Return the (X, Y) coordinate for the center point of the cell that contains the specified text.  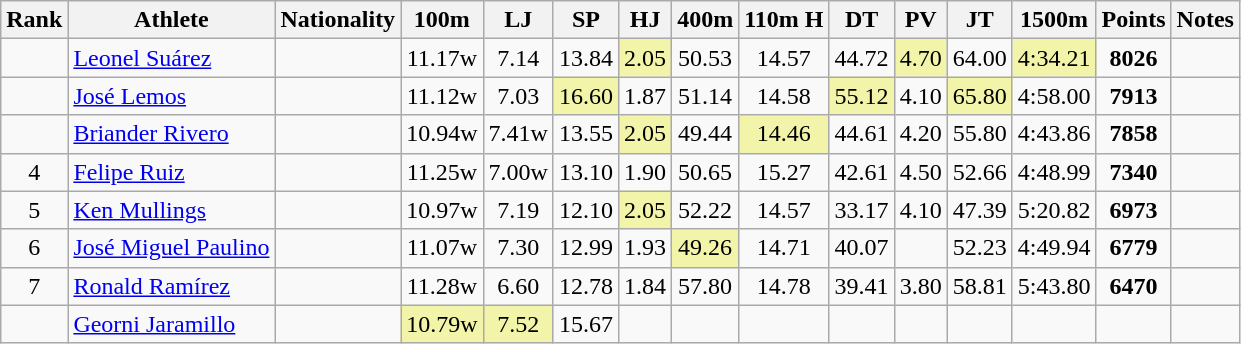
HJ (646, 20)
4:49.94 (1054, 248)
Nationality (338, 20)
64.00 (980, 58)
14.78 (784, 286)
1.93 (646, 248)
Notes (1205, 20)
1.84 (646, 286)
11.07w (442, 248)
6779 (1134, 248)
3.80 (920, 286)
LJ (518, 20)
DT (862, 20)
6973 (1134, 210)
7.52 (518, 324)
16.60 (586, 96)
14.71 (784, 248)
58.81 (980, 286)
Ken Mullings (172, 210)
5:43.80 (1054, 286)
33.17 (862, 210)
55.12 (862, 96)
49.26 (706, 248)
Athlete (172, 20)
6 (34, 248)
4:43.86 (1054, 134)
1500m (1054, 20)
49.44 (706, 134)
4.70 (920, 58)
6.60 (518, 286)
6470 (1134, 286)
7.00w (518, 172)
44.72 (862, 58)
13.84 (586, 58)
11.12w (442, 96)
15.67 (586, 324)
50.65 (706, 172)
7.03 (518, 96)
11.25w (442, 172)
4:58.00 (1054, 96)
7.41w (518, 134)
8026 (1134, 58)
11.17w (442, 58)
Ronald Ramírez (172, 286)
4 (34, 172)
42.61 (862, 172)
4.20 (920, 134)
400m (706, 20)
7858 (1134, 134)
5 (34, 210)
5:20.82 (1054, 210)
Rank (34, 20)
4:48.99 (1054, 172)
44.61 (862, 134)
57.80 (706, 286)
José Lemos (172, 96)
10.97w (442, 210)
51.14 (706, 96)
1.90 (646, 172)
Georni Jaramillo (172, 324)
10.79w (442, 324)
7 (34, 286)
4.50 (920, 172)
14.46 (784, 134)
12.78 (586, 286)
10.94w (442, 134)
55.80 (980, 134)
13.10 (586, 172)
12.10 (586, 210)
7340 (1134, 172)
4:34.21 (1054, 58)
40.07 (862, 248)
47.39 (980, 210)
SP (586, 20)
39.41 (862, 286)
Leonel Suárez (172, 58)
7.30 (518, 248)
14.58 (784, 96)
13.55 (586, 134)
1.87 (646, 96)
7913 (1134, 96)
PV (920, 20)
50.53 (706, 58)
Briander Rivero (172, 134)
52.22 (706, 210)
100m (442, 20)
7.19 (518, 210)
JT (980, 20)
Points (1134, 20)
110m H (784, 20)
65.80 (980, 96)
Felipe Ruiz (172, 172)
7.14 (518, 58)
12.99 (586, 248)
15.27 (784, 172)
52.23 (980, 248)
11.28w (442, 286)
52.66 (980, 172)
José Miguel Paulino (172, 248)
